Provide the (x, y) coordinate of the cell's center where the given text is located.  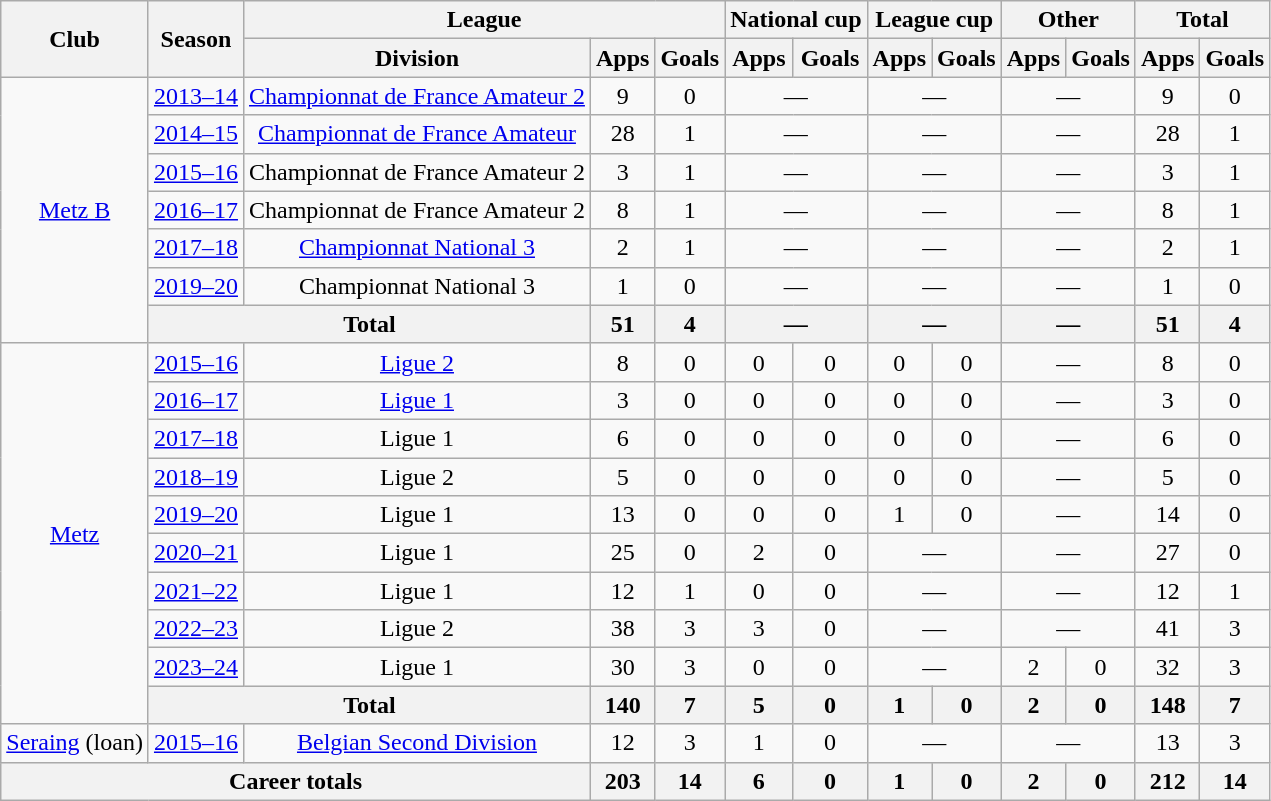
League (484, 20)
38 (622, 629)
212 (1167, 781)
32 (1167, 667)
Metz B (75, 210)
203 (622, 781)
148 (1167, 705)
30 (622, 667)
Metz (75, 534)
2020–21 (196, 553)
League cup (934, 20)
Other (1068, 20)
Belgian Second Division (416, 743)
27 (1167, 553)
Club (75, 39)
National cup (796, 20)
41 (1167, 629)
2022–23 (196, 629)
2023–24 (196, 667)
Championnat de France Amateur (416, 134)
2018–19 (196, 477)
Career totals (296, 781)
25 (622, 553)
2021–22 (196, 591)
2014–15 (196, 134)
Season (196, 39)
Seraing (loan) (75, 743)
2013–14 (196, 96)
Division (416, 58)
140 (622, 705)
